Locate the cell with the specified text and output its (X, Y) center coordinate. 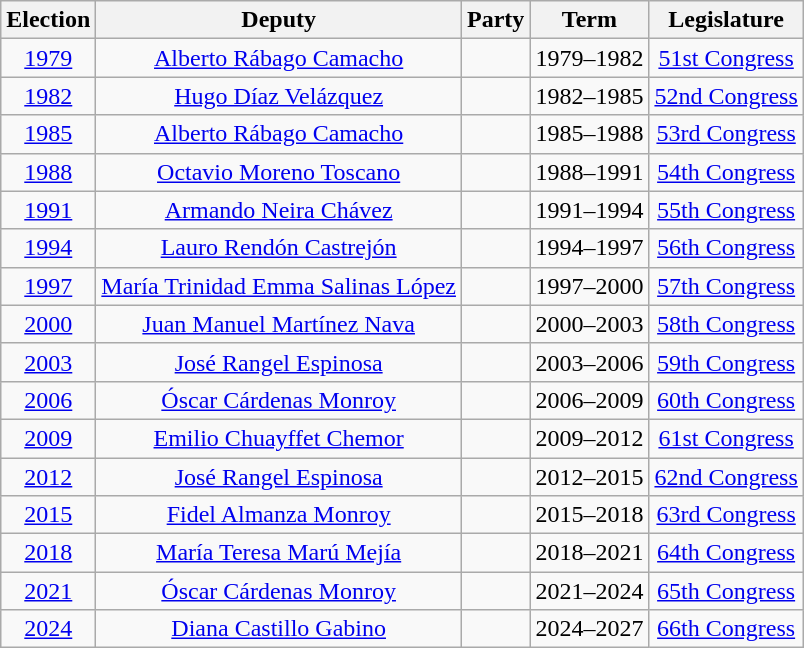
2024–2027 (590, 629)
Fidel Almanza Monroy (279, 515)
2003–2006 (590, 362)
55th Congress (726, 210)
Diana Castillo Gabino (279, 629)
2021 (48, 591)
2003 (48, 362)
Election (48, 20)
2015 (48, 515)
2021–2024 (590, 591)
1991 (48, 210)
María Trinidad Emma Salinas López (279, 286)
2006–2009 (590, 400)
1997 (48, 286)
56th Congress (726, 248)
2018 (48, 553)
Lauro Rendón Castrejón (279, 248)
58th Congress (726, 324)
2006 (48, 400)
60th Congress (726, 400)
2018–2021 (590, 553)
57th Congress (726, 286)
65th Congress (726, 591)
Party (495, 20)
51st Congress (726, 58)
María Teresa Marú Mejía (279, 553)
Emilio Chuayffet Chemor (279, 438)
59th Congress (726, 362)
62nd Congress (726, 477)
2015–2018 (590, 515)
66th Congress (726, 629)
1994 (48, 248)
Deputy (279, 20)
1991–1994 (590, 210)
2012–2015 (590, 477)
61st Congress (726, 438)
Hugo Díaz Velázquez (279, 96)
1982–1985 (590, 96)
2000–2003 (590, 324)
Armando Neira Chávez (279, 210)
Term (590, 20)
2009–2012 (590, 438)
1979 (48, 58)
1994–1997 (590, 248)
1979–1982 (590, 58)
2012 (48, 477)
2000 (48, 324)
1988 (48, 172)
Juan Manuel Martínez Nava (279, 324)
1988–1991 (590, 172)
2024 (48, 629)
63rd Congress (726, 515)
2009 (48, 438)
1997–2000 (590, 286)
64th Congress (726, 553)
1985 (48, 134)
54th Congress (726, 172)
Legislature (726, 20)
Octavio Moreno Toscano (279, 172)
53rd Congress (726, 134)
1985–1988 (590, 134)
1982 (48, 96)
52nd Congress (726, 96)
